Identify which cell holds the provided text, then report its (X, Y) central coordinate. 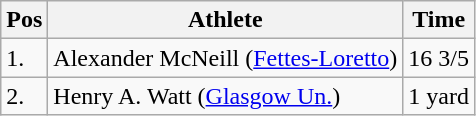
2. (24, 96)
Alexander McNeill (Fettes-Loretto) (226, 58)
16 3/5 (439, 58)
Time (439, 20)
1 yard (439, 96)
1. (24, 58)
Pos (24, 20)
Athlete (226, 20)
Henry A. Watt (Glasgow Un.) (226, 96)
